Identify which cell holds the provided text, then report its (X, Y) central coordinate. 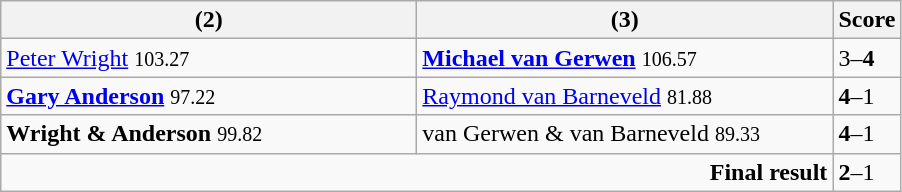
Score (867, 20)
2–1 (867, 172)
Wright & Anderson 99.82 (209, 134)
(3) (625, 20)
van Gerwen & van Barneveld 89.33 (625, 134)
(2) (209, 20)
Gary Anderson 97.22 (209, 96)
Peter Wright 103.27 (209, 58)
3–4 (867, 58)
Raymond van Barneveld 81.88 (625, 96)
Michael van Gerwen 106.57 (625, 58)
Final result (417, 172)
